Extract the [x, y] coordinate from the center of the cell holding the provided text.  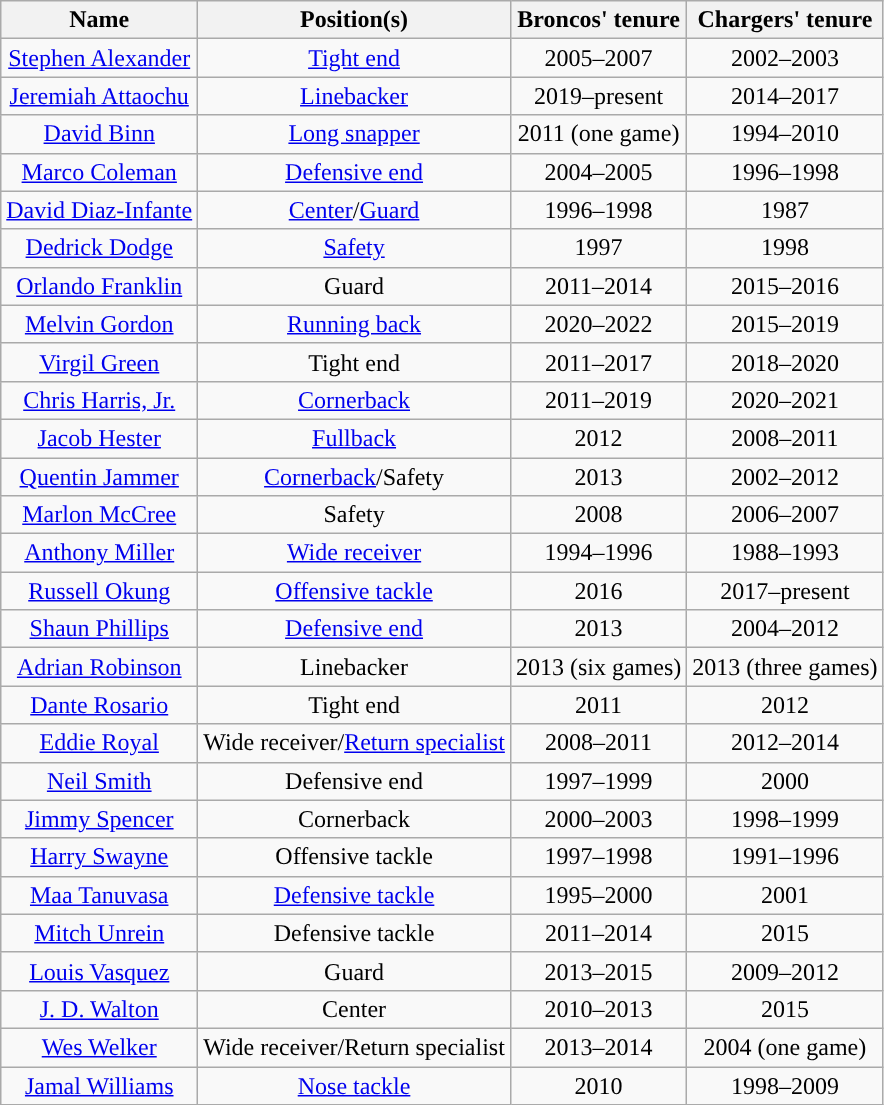
2013–2014 [598, 1047]
Cornerback/Safety [354, 477]
J. D. Walton [100, 1009]
Maa Tanuvasa [100, 895]
1998–1999 [785, 819]
Virgil Green [100, 362]
David Binn [100, 134]
2009–2012 [785, 971]
1987 [785, 210]
Long snapper [354, 134]
2011 (one game) [598, 134]
2013 (six games) [598, 667]
Adrian Robinson [100, 667]
Quentin Jammer [100, 477]
1998 [785, 248]
Melvin Gordon [100, 324]
Dedrick Dodge [100, 248]
1997–1998 [598, 857]
Dante Rosario [100, 705]
2004–2012 [785, 629]
2015–2019 [785, 324]
Running back [354, 324]
2013 (three games) [785, 667]
Position(s) [354, 20]
Jacob Hester [100, 438]
Name [100, 20]
2002–2012 [785, 477]
Jamal Williams [100, 1085]
1997 [598, 248]
2011 [598, 705]
Russell Okung [100, 591]
2018–2020 [785, 362]
1991–1996 [785, 857]
Center/Guard [354, 210]
2001 [785, 895]
Marlon McCree [100, 515]
2014–2017 [785, 96]
Neil Smith [100, 781]
2004–2005 [598, 172]
Eddie Royal [100, 743]
2020–2022 [598, 324]
Chris Harris, Jr. [100, 400]
2000–2003 [598, 819]
Wide receiver [354, 553]
2002–2003 [785, 58]
2000 [785, 781]
2015–2016 [785, 286]
Shaun Phillips [100, 629]
Mitch Unrein [100, 933]
Stephen Alexander [100, 58]
1994–2010 [785, 134]
2016 [598, 591]
2011–2017 [598, 362]
1994–1996 [598, 553]
2017–present [785, 591]
1997–1999 [598, 781]
2020–2021 [785, 400]
Orlando Franklin [100, 286]
Jeremiah Attaochu [100, 96]
2005–2007 [598, 58]
Nose tackle [354, 1085]
Wes Welker [100, 1047]
David Diaz-Infante [100, 210]
1995–2000 [598, 895]
Louis Vasquez [100, 971]
Anthony Miller [100, 553]
2006–2007 [785, 515]
1988–1993 [785, 553]
1998–2009 [785, 1085]
Harry Swayne [100, 857]
Jimmy Spencer [100, 819]
2010 [598, 1085]
2010–2013 [598, 1009]
2019–present [598, 96]
2013–2015 [598, 971]
Center [354, 1009]
2004 (one game) [785, 1047]
Chargers' tenure [785, 20]
2008 [598, 515]
Marco Coleman [100, 172]
Broncos' tenure [598, 20]
2011–2019 [598, 400]
2012–2014 [785, 743]
Fullback [354, 438]
